Provide the [x, y] coordinate of the cell's center where the given text is located.  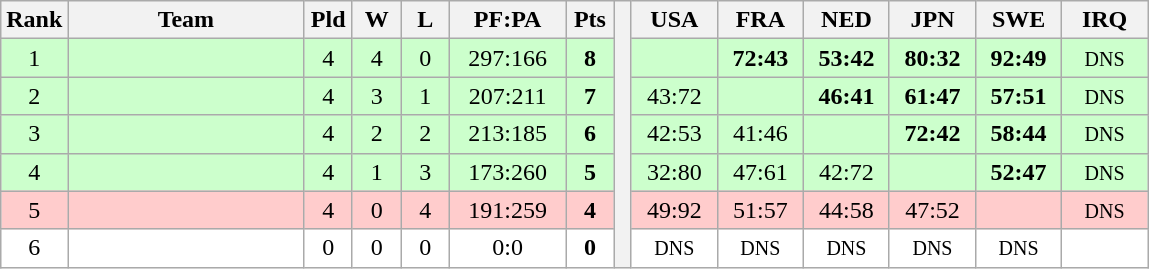
57:51 [1019, 96]
USA [674, 20]
207:211 [508, 96]
Rank [34, 20]
IRQ [1105, 20]
FRA [760, 20]
8 [590, 58]
Team [186, 20]
92:49 [1019, 58]
42:72 [846, 172]
W [376, 20]
72:42 [932, 134]
44:58 [846, 210]
32:80 [674, 172]
0:0 [508, 248]
213:185 [508, 134]
61:47 [932, 96]
46:41 [846, 96]
SWE [1019, 20]
JPN [932, 20]
PF:PA [508, 20]
72:43 [760, 58]
7 [590, 96]
297:166 [508, 58]
47:61 [760, 172]
Pld [328, 20]
191:259 [508, 210]
42:53 [674, 134]
L [426, 20]
43:72 [674, 96]
Pts [590, 20]
52:47 [1019, 172]
NED [846, 20]
49:92 [674, 210]
80:32 [932, 58]
47:52 [932, 210]
58:44 [1019, 134]
51:57 [760, 210]
53:42 [846, 58]
173:260 [508, 172]
41:46 [760, 134]
